Search for the cell housing the specified text and yield its [X, Y] center coordinate. 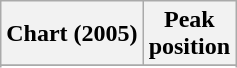
Chart (2005) [72, 34]
Peakposition [189, 34]
